Identify which cell holds the provided text, then report its (X, Y) central coordinate. 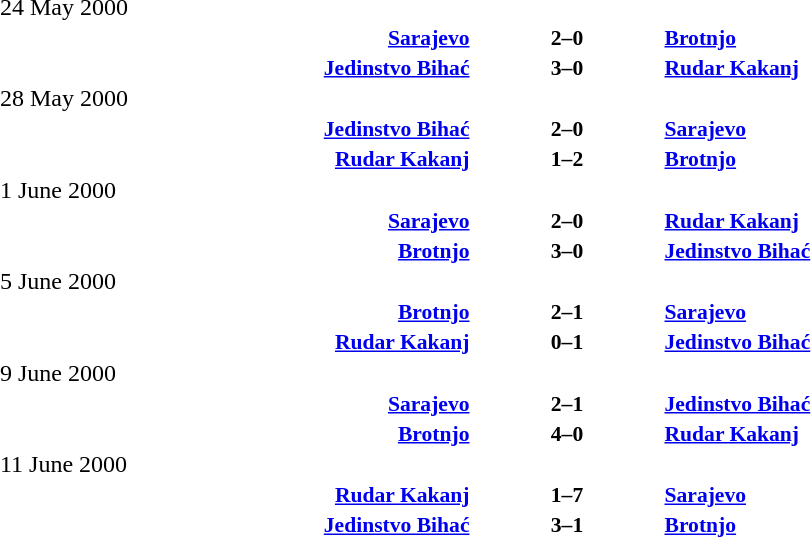
1–2 (566, 159)
4–0 (566, 434)
0–1 (566, 342)
1–7 (566, 495)
